Detect which cell encompasses the target text, then output its (X, Y) center coordinate. 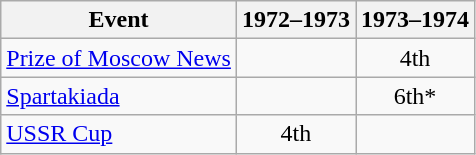
1972–1973 (296, 20)
6th* (416, 96)
1973–1974 (416, 20)
Event (119, 20)
USSR Cup (119, 134)
Prize of Moscow News (119, 58)
Spartakiada (119, 96)
